Pinpoint the cell where the given text exists, returning its [X, Y] midpoint coordinate. 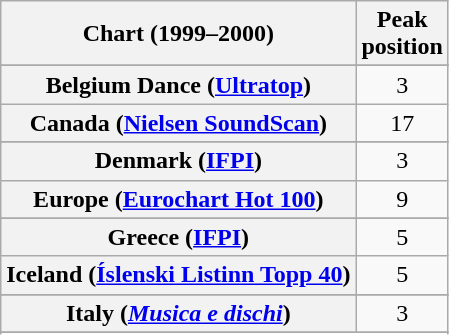
Iceland (Íslenski Listinn Topp 40) [178, 275]
Greece (IFPI) [178, 237]
9 [402, 199]
Europe (Eurochart Hot 100) [178, 199]
Belgium Dance (Ultratop) [178, 85]
Denmark (IFPI) [178, 161]
Italy (Musica e dischi) [178, 313]
Canada (Nielsen SoundScan) [178, 123]
Peakposition [402, 34]
Chart (1999–2000) [178, 34]
17 [402, 123]
